Determine the [X, Y] coordinate at the center of the cell enclosing the given text.  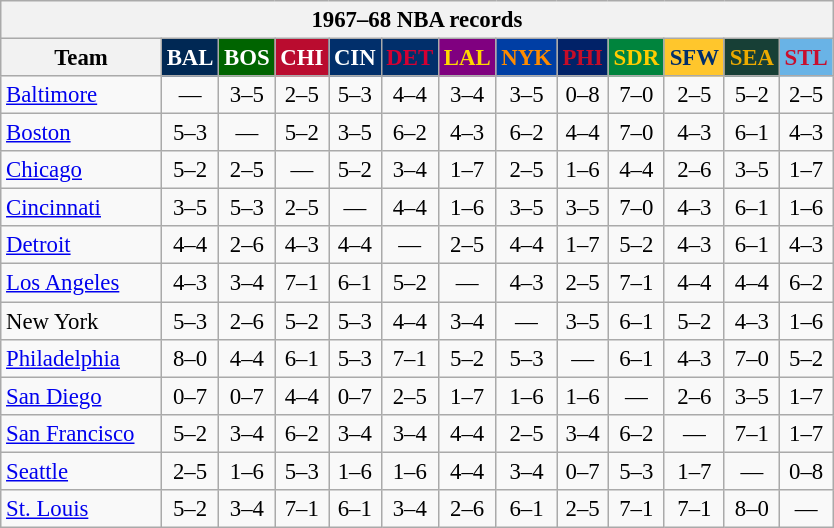
BOS [247, 58]
BAL [190, 58]
New York [82, 321]
Los Angeles [82, 283]
Boston [82, 133]
Team [82, 58]
Cincinnati [82, 208]
DET [410, 58]
STL [806, 58]
NYK [526, 58]
SDR [636, 58]
CIN [355, 58]
LAL [466, 58]
San Francisco [82, 433]
SEA [752, 58]
St. Louis [82, 509]
Seattle [82, 471]
PHI [582, 58]
Detroit [82, 245]
Chicago [82, 170]
Baltimore [82, 95]
San Diego [82, 396]
Philadelphia [82, 358]
SFW [694, 58]
CHI [302, 58]
1967–68 NBA records [417, 20]
